From the cell containing the given text, extract its center point as [X, Y] coordinate. 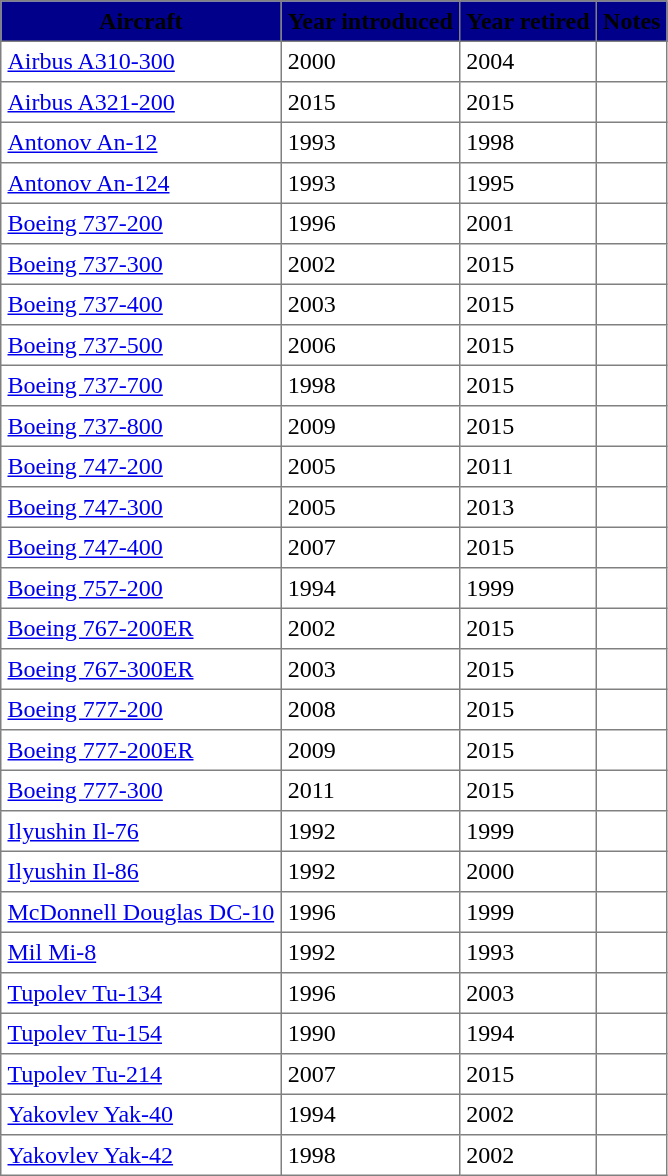
Boeing 747-300 [141, 507]
Boeing 767-200ER [141, 628]
McDonnell Douglas DC-10 [141, 912]
Boeing 747-400 [141, 547]
Airbus A321-200 [141, 102]
Yakovlev Yak-40 [141, 1114]
Boeing 737-300 [141, 264]
Boeing 777-200 [141, 709]
1995 [528, 183]
2008 [370, 709]
Tupolev Tu-154 [141, 1033]
1990 [370, 1033]
Boeing 757-200 [141, 588]
Ilyushin Il-86 [141, 871]
Tupolev Tu-134 [141, 993]
Notes [632, 21]
Boeing 767-300ER [141, 669]
2006 [370, 345]
Antonov An-12 [141, 142]
Ilyushin Il-76 [141, 831]
Boeing 737-200 [141, 223]
Boeing 737-400 [141, 304]
Year retired [528, 21]
Airbus A310-300 [141, 61]
Aircraft [141, 21]
Year introduced [370, 21]
2001 [528, 223]
Boeing 737-800 [141, 426]
Tupolev Tu-214 [141, 1074]
Boeing 737-500 [141, 345]
Boeing 777-200ER [141, 750]
2013 [528, 507]
Boeing 737-700 [141, 385]
Boeing 747-200 [141, 466]
Antonov An-124 [141, 183]
Boeing 777-300 [141, 790]
2004 [528, 61]
Yakovlev Yak-42 [141, 1155]
Mil Mi-8 [141, 952]
